Locate the cell with the specified text and output its [X, Y] center coordinate. 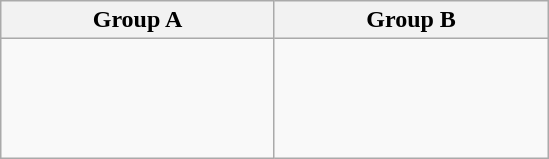
Group B [411, 20]
Group A [138, 20]
